Identify which cell holds the provided text, then report its [X, Y] central coordinate. 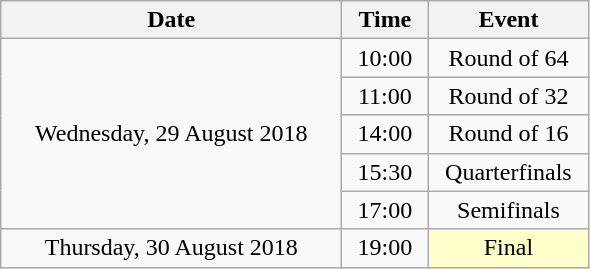
19:00 [385, 248]
Thursday, 30 August 2018 [172, 248]
Final [508, 248]
Semifinals [508, 210]
Quarterfinals [508, 172]
Wednesday, 29 August 2018 [172, 134]
11:00 [385, 96]
Event [508, 20]
10:00 [385, 58]
14:00 [385, 134]
Date [172, 20]
15:30 [385, 172]
17:00 [385, 210]
Round of 32 [508, 96]
Round of 16 [508, 134]
Time [385, 20]
Round of 64 [508, 58]
